Scan for the cell matching the given text and deliver its [x, y] coordinate at center. 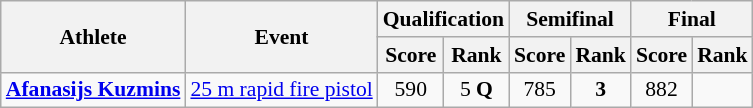
785 [540, 90]
Athlete [94, 36]
882 [662, 90]
Final [692, 19]
Semifinal [570, 19]
Qualification [444, 19]
3 [600, 90]
Afanasijs Kuzmins [94, 90]
5 Q [476, 90]
Event [281, 36]
25 m rapid fire pistol [281, 90]
590 [411, 90]
